Extract the [X, Y] coordinate from the center of the cell holding the provided text.  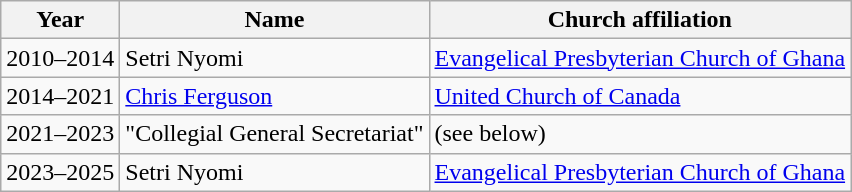
United Church of Canada [640, 96]
Church affiliation [640, 20]
Chris Ferguson [274, 96]
Name [274, 20]
(see below) [640, 134]
"Collegial General Secretariat" [274, 134]
2010–2014 [60, 58]
Year [60, 20]
2021–2023 [60, 134]
2023–2025 [60, 172]
2014–2021 [60, 96]
